Capture the cell that displays the provided text and extract its [X, Y] central coordinate. 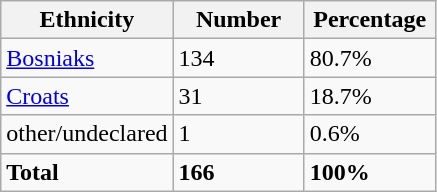
Total [87, 172]
0.6% [370, 134]
18.7% [370, 96]
134 [238, 58]
other/undeclared [87, 134]
100% [370, 172]
1 [238, 134]
Croats [87, 96]
166 [238, 172]
Bosniaks [87, 58]
Ethnicity [87, 20]
Number [238, 20]
31 [238, 96]
Percentage [370, 20]
80.7% [370, 58]
